Find where the given text appears and provide that cell's center as (x, y) coordinate. 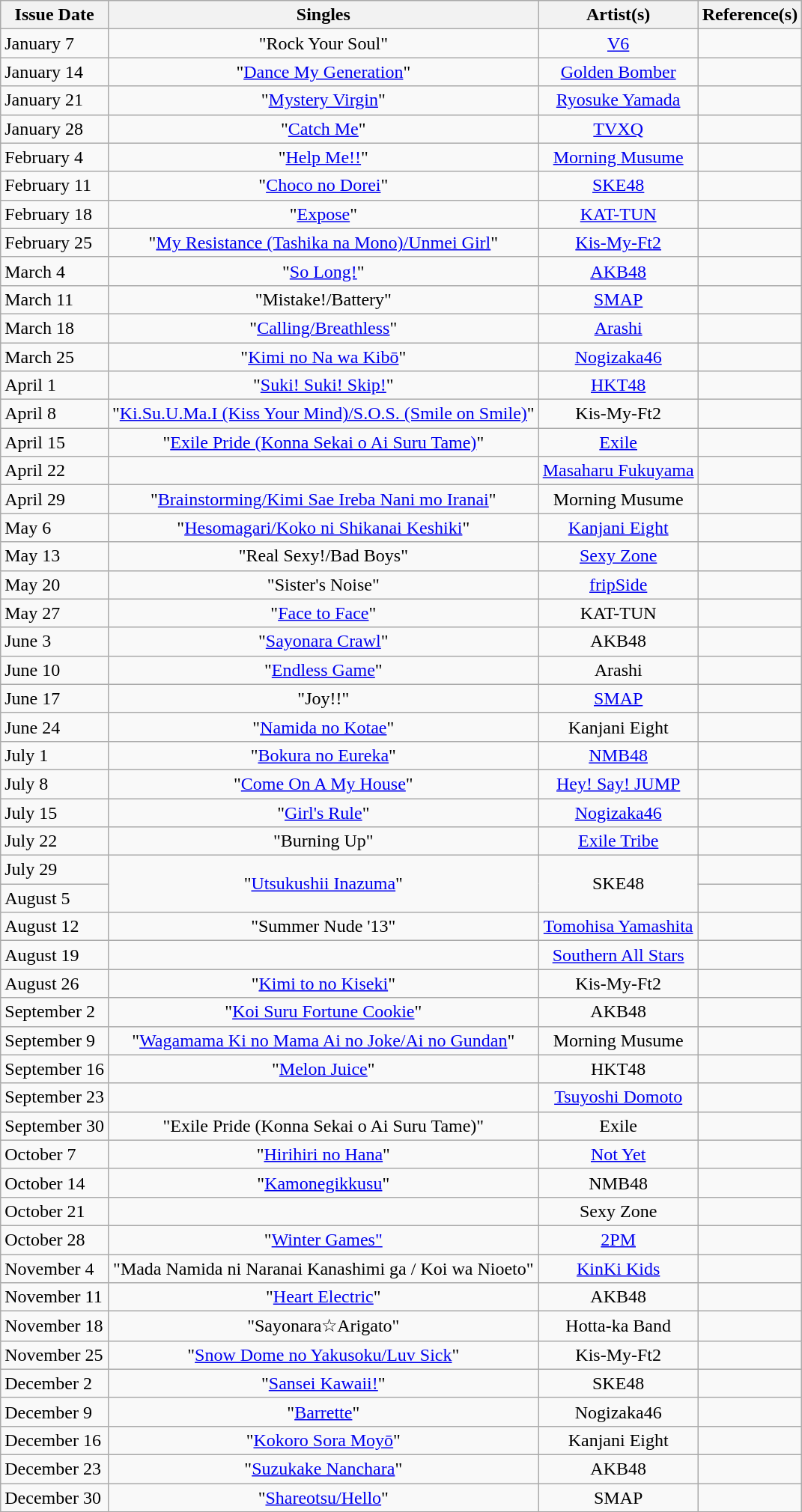
Golden Bomber (619, 72)
Southern All Stars (619, 955)
"My Resistance (Tashika na Mono)/Unmei Girl" (323, 243)
"Hirihiri no Hana" (323, 1154)
January 28 (55, 129)
November 18 (55, 1326)
December 2 (55, 1383)
July 8 (55, 784)
July 15 (55, 812)
"Endless Game" (323, 670)
Not Yet (619, 1154)
September 9 (55, 1040)
Issue Date (55, 15)
August 26 (55, 984)
"Heart Electric" (323, 1297)
May 20 (55, 585)
November 4 (55, 1269)
"So Long!" (323, 271)
December 9 (55, 1412)
"Summer Nude '13" (323, 927)
September 2 (55, 1012)
December 23 (55, 1469)
"Face to Face" (323, 613)
Reference(s) (750, 15)
Ryosuke Yamada (619, 100)
October 14 (55, 1183)
"Kimi to no Kiseki" (323, 984)
Hotta-ka Band (619, 1326)
July 29 (55, 870)
"Catch Me" (323, 129)
April 22 (55, 471)
Tsuyoshi Domoto (619, 1097)
September 16 (55, 1069)
January 7 (55, 43)
"Wagamama Ki no Mama Ai no Joke/Ai no Gundan" (323, 1040)
"Calling/Breathless" (323, 328)
March 25 (55, 357)
"Suzukake Nanchara" (323, 1469)
"Brainstorming/Kimi Sae Ireba Nani mo Iranai" (323, 499)
July 22 (55, 841)
Masaharu Fukuyama (619, 471)
August 5 (55, 898)
"Winter Games" (323, 1240)
April 1 (55, 385)
June 3 (55, 641)
"Mystery Virgin" (323, 100)
"Come On A My House" (323, 784)
April 15 (55, 442)
"Girl's Rule" (323, 812)
"Choco no Dorei" (323, 186)
May 6 (55, 528)
fripSide (619, 585)
"Sister's Noise" (323, 585)
June 10 (55, 670)
September 23 (55, 1097)
February 25 (55, 243)
"Joy!!" (323, 698)
March 4 (55, 271)
Hey! Say! JUMP (619, 784)
2PM (619, 1240)
TVXQ (619, 129)
"Dance My Generation" (323, 72)
"Kamonegikkusu" (323, 1183)
November 11 (55, 1297)
April 29 (55, 499)
"Namida no Kotae" (323, 727)
February 18 (55, 214)
January 14 (55, 72)
June 24 (55, 727)
"Kimi no Na wa Kibō" (323, 357)
"Suki! Suki! Skip!" (323, 385)
"Snow Dome no Yakusoku/Luv Sick" (323, 1355)
"Real Sexy!/Bad Boys" (323, 556)
"Help Me!!" (323, 157)
January 21 (55, 100)
"Ki.Su.U.Ma.I (Kiss Your Mind)/S.O.S. (Smile on Smile)" (323, 414)
"Rock Your Soul" (323, 43)
December 16 (55, 1440)
November 25 (55, 1355)
August 12 (55, 927)
Singles (323, 15)
October 21 (55, 1211)
"Shareotsu/Hello" (323, 1498)
March 11 (55, 299)
Exile Tribe (619, 841)
May 13 (55, 556)
October 28 (55, 1240)
"Melon Juice" (323, 1069)
September 30 (55, 1126)
Tomohisa Yamashita (619, 927)
"Kokoro Sora Moyō" (323, 1440)
February 11 (55, 186)
February 4 (55, 157)
April 8 (55, 414)
July 1 (55, 755)
"Sayonara Crawl" (323, 641)
"Mistake!/Battery" (323, 299)
June 17 (55, 698)
"Koi Suru Fortune Cookie" (323, 1012)
"Mada Namida ni Naranai Kanashimi ga / Koi wa Nioeto" (323, 1269)
V6 (619, 43)
August 19 (55, 955)
"Bokura no Eureka" (323, 755)
March 18 (55, 328)
"Utsukushii Inazuma" (323, 884)
Artist(s) (619, 15)
"Hesomagari/Koko ni Shikanai Keshiki" (323, 528)
"Expose" (323, 214)
"Sansei Kawaii!" (323, 1383)
KinKi Kids (619, 1269)
"Barrette" (323, 1412)
May 27 (55, 613)
October 7 (55, 1154)
"Sayonara☆Arigato" (323, 1326)
December 30 (55, 1498)
"Burning Up" (323, 841)
